For the text-containing cell, return its midpoint in [X, Y] coordinate format. 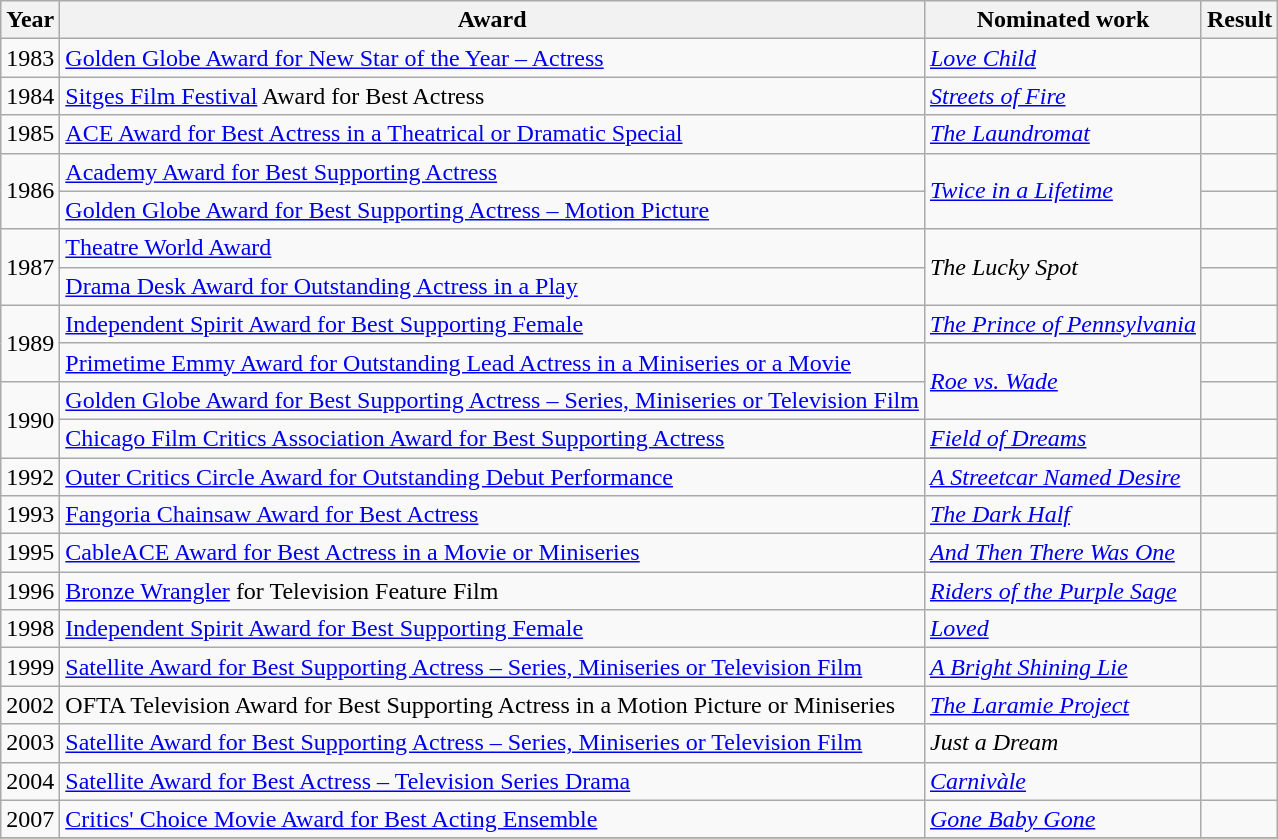
1995 [30, 553]
OFTA Television Award for Best Supporting Actress in a Motion Picture or Miniseries [492, 705]
Drama Desk Award for Outstanding Actress in a Play [492, 286]
The Laramie Project [1062, 705]
2003 [30, 743]
The Lucky Spot [1062, 267]
CableACE Award for Best Actress in a Movie or Miniseries [492, 553]
Golden Globe Award for New Star of the Year – Actress [492, 58]
1985 [30, 134]
Result [1239, 20]
Sitges Film Festival Award for Best Actress [492, 96]
Year [30, 20]
Award [492, 20]
A Streetcar Named Desire [1062, 477]
Theatre World Award [492, 248]
Twice in a Lifetime [1062, 191]
1996 [30, 591]
1993 [30, 515]
2004 [30, 781]
Academy Award for Best Supporting Actress [492, 172]
Critics' Choice Movie Award for Best Acting Ensemble [492, 819]
The Dark Half [1062, 515]
Just a Dream [1062, 743]
1984 [30, 96]
Loved [1062, 629]
1986 [30, 191]
Riders of the Purple Sage [1062, 591]
ACE Award for Best Actress in a Theatrical or Dramatic Special [492, 134]
1998 [30, 629]
Primetime Emmy Award for Outstanding Lead Actress in a Miniseries or a Movie [492, 362]
1987 [30, 267]
Satellite Award for Best Actress – Television Series Drama [492, 781]
Golden Globe Award for Best Supporting Actress – Series, Miniseries or Television Film [492, 400]
2007 [30, 819]
And Then There Was One [1062, 553]
1992 [30, 477]
The Laundromat [1062, 134]
Carnivàle [1062, 781]
Field of Dreams [1062, 438]
Chicago Film Critics Association Award for Best Supporting Actress [492, 438]
1983 [30, 58]
Outer Critics Circle Award for Outstanding Debut Performance [492, 477]
2002 [30, 705]
A Bright Shining Lie [1062, 667]
Gone Baby Gone [1062, 819]
Roe vs. Wade [1062, 381]
Bronze Wrangler for Television Feature Film [492, 591]
Streets of Fire [1062, 96]
1989 [30, 343]
The Prince of Pennsylvania [1062, 324]
1990 [30, 419]
Nominated work [1062, 20]
Fangoria Chainsaw Award for Best Actress [492, 515]
Golden Globe Award for Best Supporting Actress – Motion Picture [492, 210]
Love Child [1062, 58]
1999 [30, 667]
